Pinpoint the cell where the given text exists, returning its [x, y] midpoint coordinate. 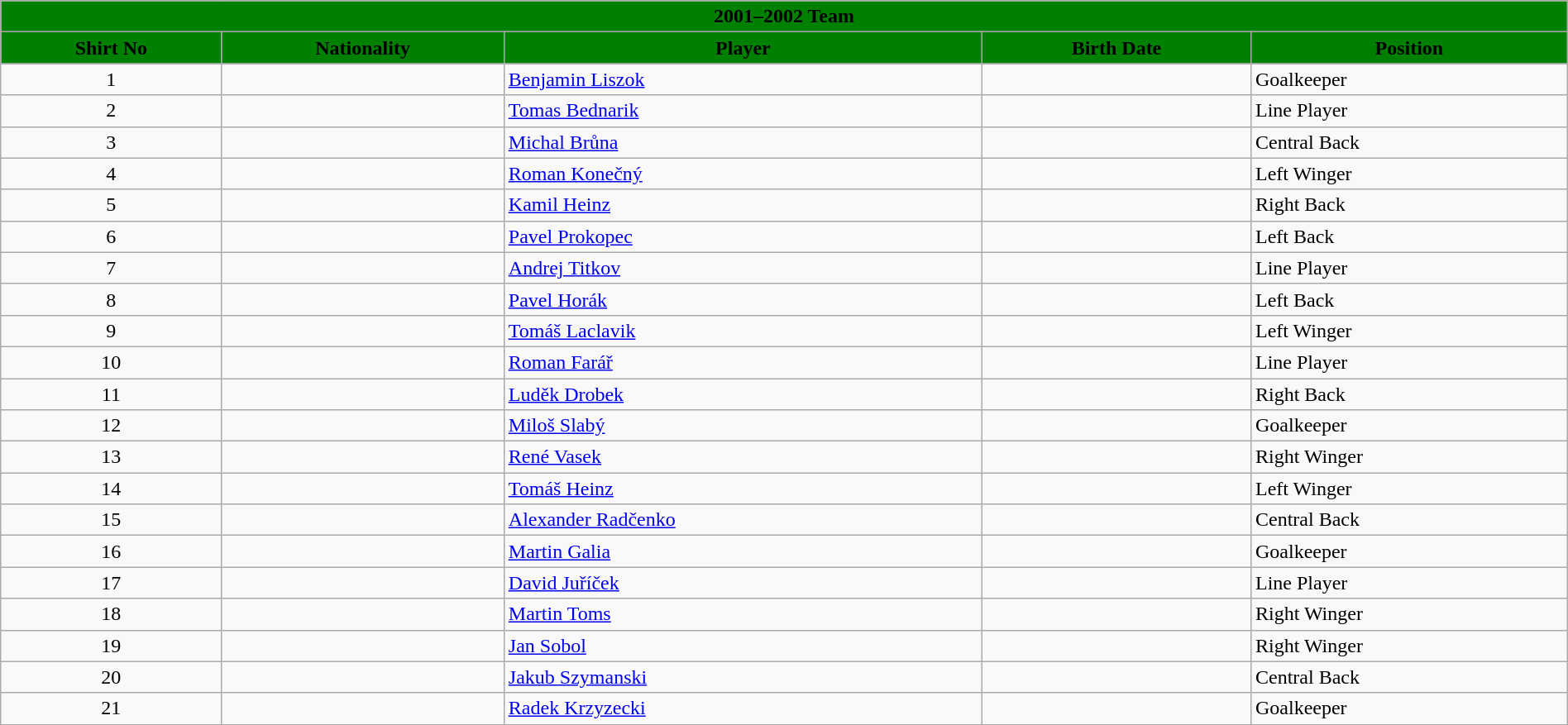
Andrej Titkov [743, 268]
Shirt No [111, 48]
Position [1409, 48]
16 [111, 551]
Birth Date [1116, 48]
René Vasek [743, 457]
10 [111, 362]
2001–2002 Team [784, 17]
Tomas Bednarik [743, 111]
Benjamin Liszok [743, 79]
Nationality [362, 48]
Pavel Prokopec [743, 236]
7 [111, 268]
Tomáš Laclavik [743, 331]
20 [111, 677]
1 [111, 79]
12 [111, 426]
Alexander Radčenko [743, 520]
Radek Krzyzecki [743, 708]
15 [111, 520]
Martin Galia [743, 551]
Pavel Horák [743, 299]
David Juříček [743, 583]
11 [111, 394]
4 [111, 174]
Michal Brůna [743, 142]
2 [111, 111]
5 [111, 205]
9 [111, 331]
13 [111, 457]
Jan Sobol [743, 646]
8 [111, 299]
Roman Konečný [743, 174]
Kamil Heinz [743, 205]
6 [111, 236]
Roman Farář [743, 362]
19 [111, 646]
Player [743, 48]
17 [111, 583]
14 [111, 489]
Luděk Drobek [743, 394]
18 [111, 614]
Jakub Szymanski [743, 677]
Miloš Slabý [743, 426]
Martin Toms [743, 614]
Tomáš Heinz [743, 489]
3 [111, 142]
21 [111, 708]
